Determine the (x, y) coordinate at the center of the cell enclosing the given text.  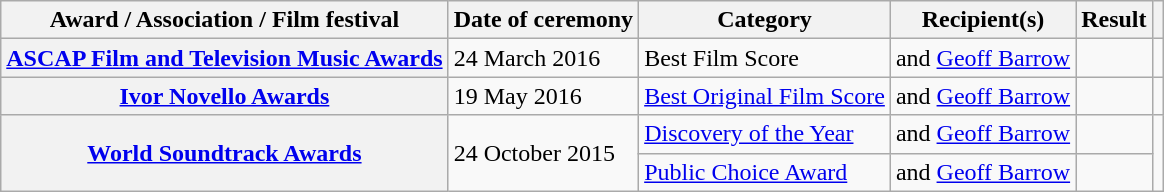
24 March 2016 (544, 58)
Recipient(s) (982, 20)
Award / Association / Film festival (224, 20)
Category (765, 20)
Result (1114, 20)
19 May 2016 (544, 96)
Public Choice Award (765, 172)
Date of ceremony (544, 20)
Best Original Film Score (765, 96)
Ivor Novello Awards (224, 96)
World Soundtrack Awards (224, 153)
Discovery of the Year (765, 134)
24 October 2015 (544, 153)
ASCAP Film and Television Music Awards (224, 58)
Best Film Score (765, 58)
